Extract the (X, Y) coordinate from the center of the cell holding the provided text.  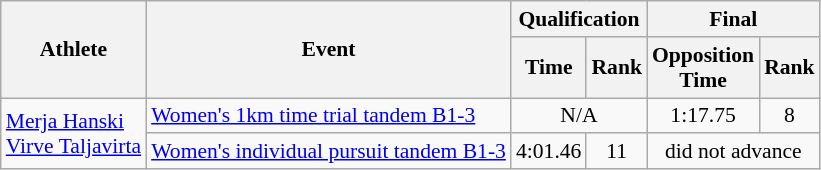
11 (616, 152)
Women's 1km time trial tandem B1-3 (328, 116)
Event (328, 50)
Merja Hanski Virve Taljavirta (74, 134)
Women's individual pursuit tandem B1-3 (328, 152)
Final (734, 19)
4:01.46 (548, 152)
N/A (579, 116)
Qualification (579, 19)
Time (548, 68)
Athlete (74, 50)
did not advance (734, 152)
8 (790, 116)
OppositionTime (703, 68)
1:17.75 (703, 116)
